Pinpoint the cell where the given text exists, returning its [X, Y] midpoint coordinate. 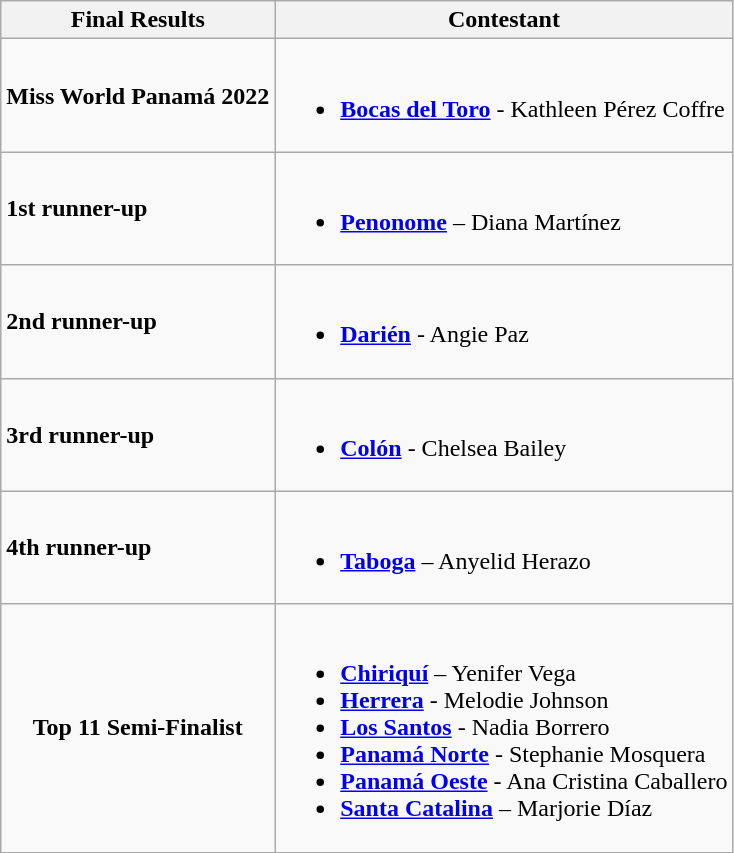
Miss World Panamá 2022 [138, 96]
Darién - Angie Paz [504, 322]
Colón - Chelsea Bailey [504, 434]
Top 11 Semi-Finalist [138, 728]
Final Results [138, 20]
2nd runner-up [138, 322]
4th runner-up [138, 548]
1st runner-up [138, 208]
Taboga – Anyelid Herazo [504, 548]
Bocas del Toro - Kathleen Pérez Coffre [504, 96]
Penonome – Diana Martínez [504, 208]
3rd runner-up [138, 434]
Contestant [504, 20]
